Identify which cell holds the provided text, then report its [X, Y] central coordinate. 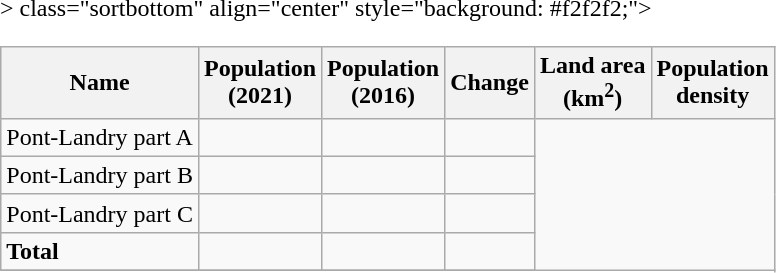
Name [100, 83]
Populationdensity [712, 83]
Pont-Landry part B [100, 175]
Population(2021) [260, 83]
Population(2016) [384, 83]
Pont-Landry part C [100, 213]
Pont-Landry part A [100, 137]
Land area(km2) [592, 83]
Total [100, 251]
Change [490, 83]
